Return (x, y) of the center of cell containing provided text 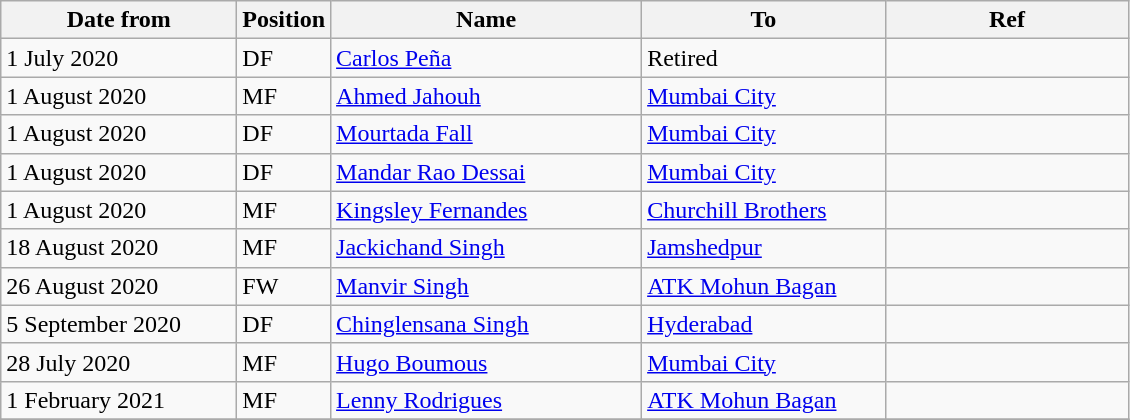
FW (284, 286)
28 July 2020 (119, 362)
Hugo Boumous (486, 362)
Kingsley Fernandes (486, 210)
Date from (119, 20)
Jackichand Singh (486, 248)
Chinglensana Singh (486, 324)
To (764, 20)
Ref (1007, 20)
Mourtada Fall (486, 134)
Carlos Peña (486, 58)
26 August 2020 (119, 286)
1 February 2021 (119, 400)
Mandar Rao Dessai (486, 172)
Name (486, 20)
Position (284, 20)
Hyderabad (764, 324)
Jamshedpur (764, 248)
Lenny Rodrigues (486, 400)
Churchill Brothers (764, 210)
Retired (764, 58)
1 July 2020 (119, 58)
Manvir Singh (486, 286)
5 September 2020 (119, 324)
18 August 2020 (119, 248)
Ahmed Jahouh (486, 96)
